Locate the cell with the specified text and output its (X, Y) center coordinate. 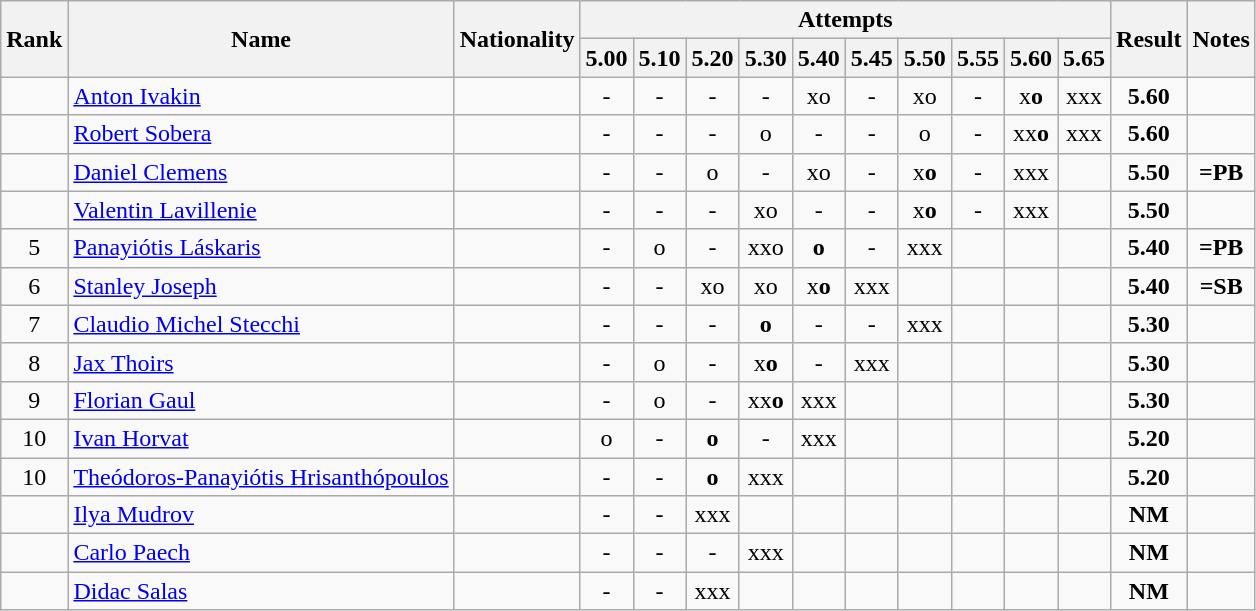
5.10 (660, 58)
6 (34, 286)
7 (34, 324)
5.45 (872, 58)
5.55 (978, 58)
Daniel Clemens (261, 172)
5.65 (1084, 58)
Attempts (846, 20)
Result (1149, 39)
=SB (1221, 286)
5.00 (606, 58)
Robert Sobera (261, 134)
Name (261, 39)
Valentin Lavillenie (261, 210)
Stanley Joseph (261, 286)
Ilya Mudrov (261, 515)
Claudio Michel Stecchi (261, 324)
5 (34, 248)
Panayiótis Láskaris (261, 248)
Florian Gaul (261, 400)
Notes (1221, 39)
Anton Ivakin (261, 96)
Carlo Paech (261, 553)
Jax Thoirs (261, 362)
Didac Salas (261, 591)
Theódoros-Panayiótis Hrisanthópoulos (261, 477)
Rank (34, 39)
Nationality (517, 39)
8 (34, 362)
9 (34, 400)
Ivan Horvat (261, 438)
